Extract the (x, y) coordinate from the center of the cell holding the provided text.  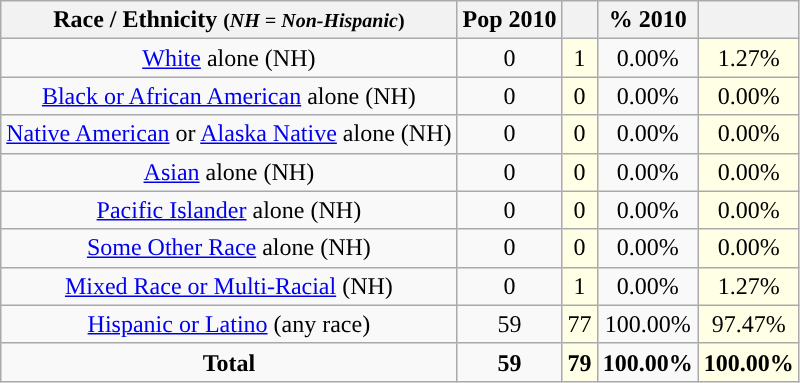
97.47% (748, 324)
Native American or Alaska Native alone (NH) (229, 134)
Mixed Race or Multi-Racial (NH) (229, 286)
Black or African American alone (NH) (229, 96)
% 2010 (648, 20)
79 (580, 362)
Hispanic or Latino (any race) (229, 324)
Total (229, 362)
77 (580, 324)
Pacific Islander alone (NH) (229, 210)
Asian alone (NH) (229, 172)
White alone (NH) (229, 58)
Some Other Race alone (NH) (229, 248)
Race / Ethnicity (NH = Non-Hispanic) (229, 20)
Pop 2010 (510, 20)
